Pinpoint the cell where the given text exists, returning its (X, Y) midpoint coordinate. 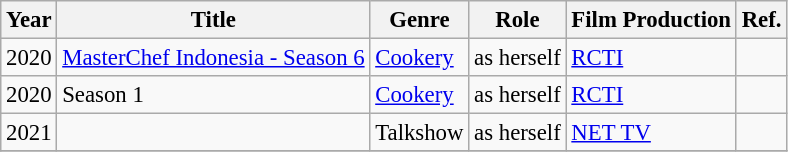
Year (29, 20)
Ref. (761, 20)
Film Production (651, 20)
Title (214, 20)
Role (518, 20)
Season 1 (214, 95)
Talkshow (420, 133)
Genre (420, 20)
MasterChef Indonesia - Season 6 (214, 58)
NET TV (651, 133)
2021 (29, 133)
